Search for the cell housing the specified text and yield its (x, y) center coordinate. 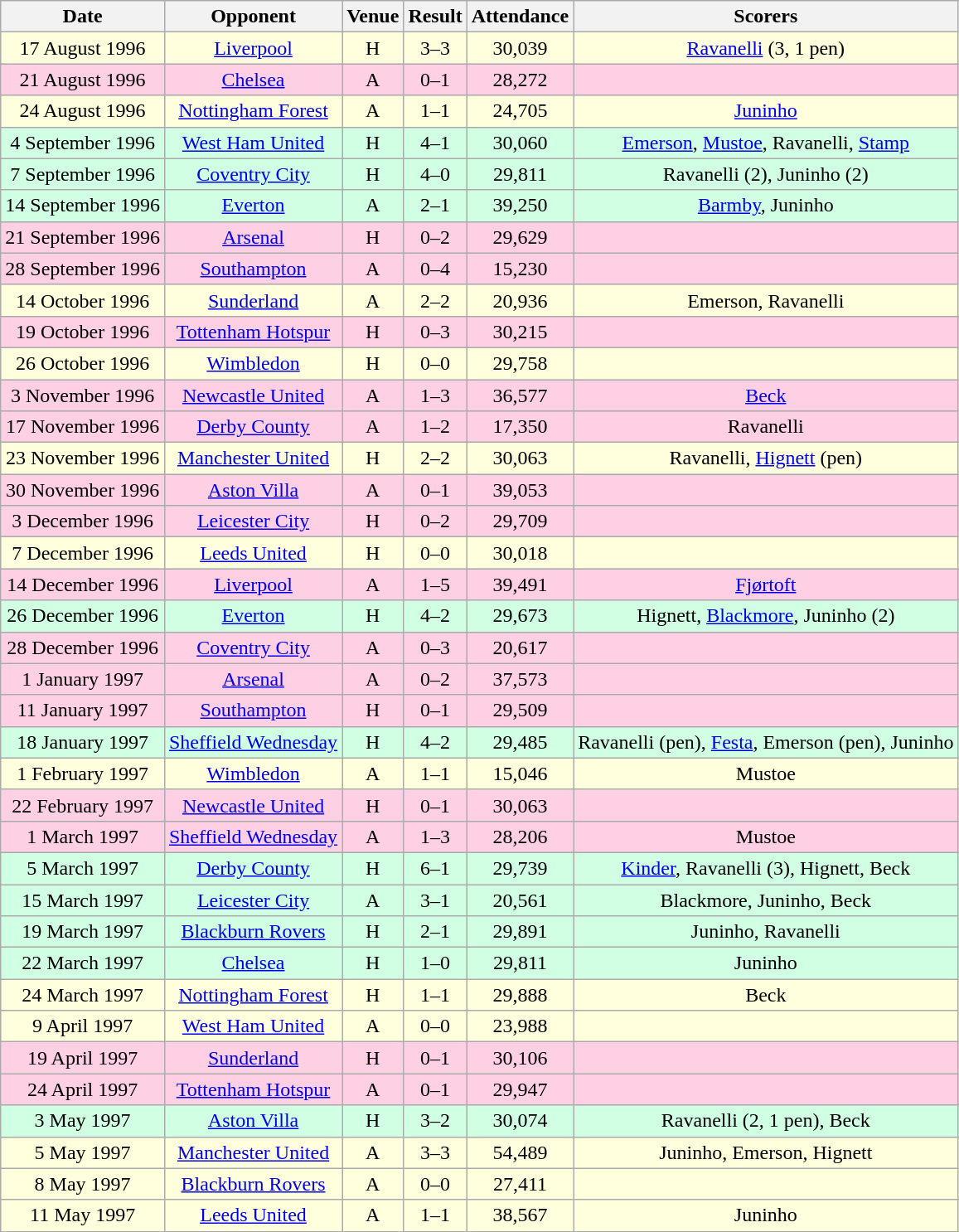
3 December 1996 (83, 521)
21 September 1996 (83, 237)
30,039 (520, 48)
28 September 1996 (83, 269)
28,272 (520, 80)
Date (83, 17)
29,709 (520, 521)
29,888 (520, 995)
29,485 (520, 742)
22 March 1997 (83, 963)
8 May 1997 (83, 1184)
24 March 1997 (83, 995)
7 December 1996 (83, 553)
30,060 (520, 143)
3–2 (435, 1121)
5 March 1997 (83, 868)
39,491 (520, 584)
21 August 1996 (83, 80)
1 March 1997 (83, 837)
37,573 (520, 679)
20,561 (520, 900)
Fjørtoft (766, 584)
Ravanelli, Hignett (pen) (766, 458)
Ravanelli (2, 1 pen), Beck (766, 1121)
20,936 (520, 300)
1–2 (435, 427)
28 December 1996 (83, 648)
Result (435, 17)
17,350 (520, 427)
30,106 (520, 1058)
1–5 (435, 584)
Ravanelli (2), Juninho (2) (766, 174)
Ravanelli (766, 427)
Blackmore, Juninho, Beck (766, 900)
26 October 1996 (83, 363)
1–0 (435, 963)
39,250 (520, 206)
1 January 1997 (83, 679)
4 September 1996 (83, 143)
30 November 1996 (83, 490)
30,074 (520, 1121)
29,629 (520, 237)
23,988 (520, 1026)
30,018 (520, 553)
23 November 1996 (83, 458)
11 January 1997 (83, 711)
11 May 1997 (83, 1215)
Emerson, Ravanelli (766, 300)
54,489 (520, 1152)
29,947 (520, 1089)
Emerson, Mustoe, Ravanelli, Stamp (766, 143)
1 February 1997 (83, 774)
Opponent (253, 17)
Hignett, Blackmore, Juninho (2) (766, 616)
Attendance (520, 17)
5 May 1997 (83, 1152)
3 November 1996 (83, 395)
29,509 (520, 711)
3–1 (435, 900)
17 November 1996 (83, 427)
29,673 (520, 616)
19 April 1997 (83, 1058)
30,215 (520, 332)
24 August 1996 (83, 111)
19 October 1996 (83, 332)
26 December 1996 (83, 616)
Barmby, Juninho (766, 206)
Ravanelli (3, 1 pen) (766, 48)
15 March 1997 (83, 900)
Venue (373, 17)
Juninho, Emerson, Hignett (766, 1152)
0–4 (435, 269)
27,411 (520, 1184)
14 October 1996 (83, 300)
36,577 (520, 395)
24 April 1997 (83, 1089)
Ravanelli (pen), Festa, Emerson (pen), Juninho (766, 742)
Scorers (766, 17)
17 August 1996 (83, 48)
Juninho, Ravanelli (766, 932)
15,046 (520, 774)
Kinder, Ravanelli (3), Hignett, Beck (766, 868)
9 April 1997 (83, 1026)
18 January 1997 (83, 742)
24,705 (520, 111)
29,739 (520, 868)
22 February 1997 (83, 805)
39,053 (520, 490)
4–0 (435, 174)
28,206 (520, 837)
38,567 (520, 1215)
15,230 (520, 269)
3 May 1997 (83, 1121)
14 September 1996 (83, 206)
6–1 (435, 868)
14 December 1996 (83, 584)
29,891 (520, 932)
19 March 1997 (83, 932)
4–1 (435, 143)
20,617 (520, 648)
29,758 (520, 363)
7 September 1996 (83, 174)
